Return the [x, y] coordinate for the center point of the cell that contains the specified text.  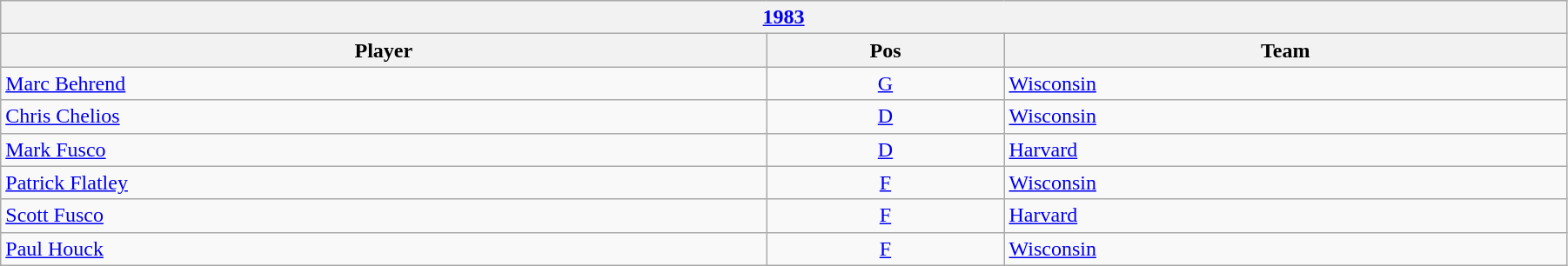
1983 [784, 17]
G [886, 83]
Chris Chelios [384, 116]
Paul Houck [384, 249]
Marc Behrend [384, 83]
Mark Fusco [384, 150]
Pos [886, 50]
Player [384, 50]
Scott Fusco [384, 216]
Patrick Flatley [384, 183]
Team [1285, 50]
